Find where the given text appears and provide that cell's center as [x, y] coordinate. 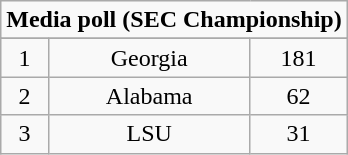
2 [25, 96]
Media poll (SEC Championship) [174, 20]
Alabama [149, 96]
1 [25, 58]
62 [298, 96]
181 [298, 58]
LSU [149, 134]
Georgia [149, 58]
3 [25, 134]
31 [298, 134]
